Capture the cell that displays the provided text and extract its [x, y] central coordinate. 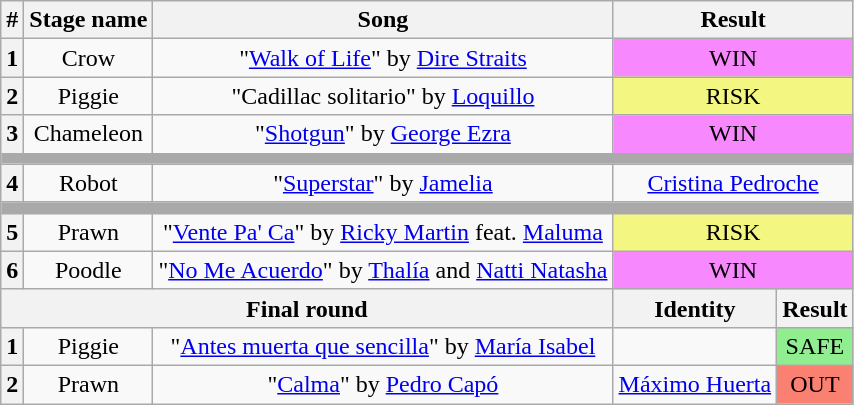
Identity [695, 308]
"Vente Pa' Ca" by Ricky Martin feat. Maluma [383, 232]
Final round [307, 308]
Chameleon [88, 134]
"Cadillac solitario" by Loquillo [383, 96]
Máximo Huerta [695, 384]
Robot [88, 183]
Poodle [88, 270]
5 [12, 232]
"No Me Acuerdo" by Thalía and Natti Natasha [383, 270]
Cristina Pedroche [733, 183]
3 [12, 134]
SAFE [815, 346]
"Calma" by Pedro Capó [383, 384]
"Shotgun" by George Ezra [383, 134]
Stage name [88, 20]
"Antes muerta que sencilla" by María Isabel [383, 346]
Crow [88, 58]
6 [12, 270]
"Walk of Life" by Dire Straits [383, 58]
4 [12, 183]
# [12, 20]
"Superstar" by Jamelia [383, 183]
Song [383, 20]
OUT [815, 384]
